Detect which cell encompasses the target text, then output its [x, y] center coordinate. 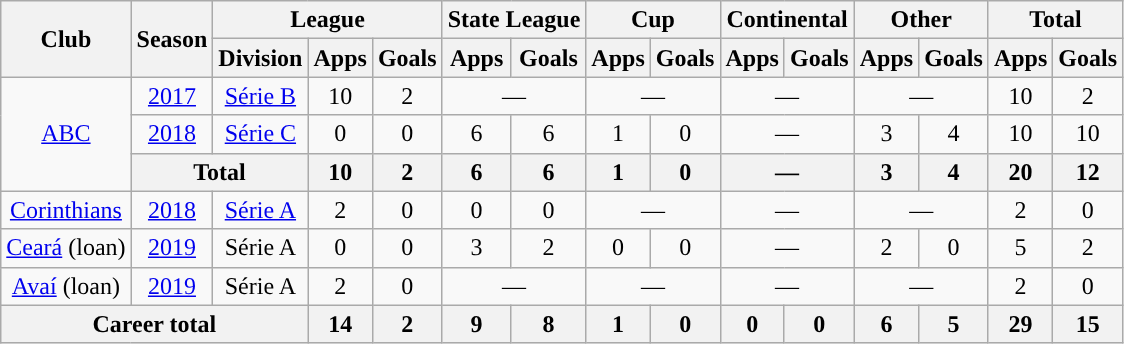
12 [1088, 172]
Ceará (loan) [66, 248]
15 [1088, 324]
Division [260, 58]
20 [1020, 172]
Club [66, 39]
29 [1020, 324]
State League [514, 20]
ABC [66, 134]
2017 [172, 96]
Corinthians [66, 210]
Other [921, 20]
Avaí (loan) [66, 286]
9 [476, 324]
Season [172, 39]
Série C [260, 134]
14 [340, 324]
Série B [260, 96]
League [328, 20]
Continental [787, 20]
Career total [154, 324]
Cup [653, 20]
8 [548, 324]
